Detect which cell encompasses the target text, then output its (x, y) center coordinate. 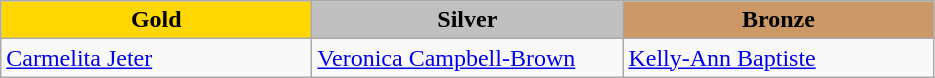
Gold (156, 20)
Carmelita Jeter (156, 58)
Silver (468, 20)
Veronica Campbell-Brown (468, 58)
Bronze (778, 20)
Kelly-Ann Baptiste (778, 58)
